Locate the cell with the specified text and output its (X, Y) center coordinate. 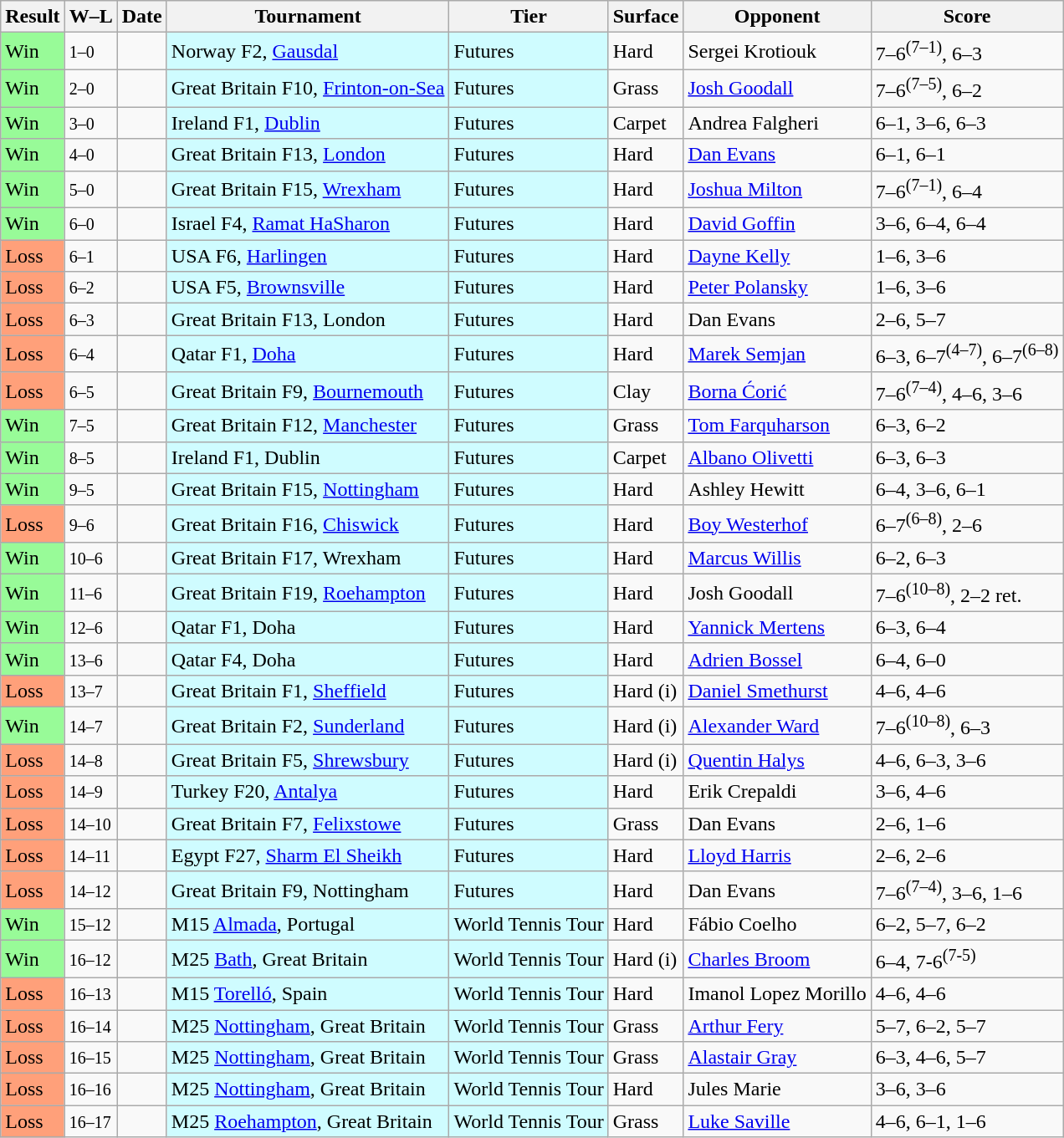
2–0 (90, 89)
2–6, 5–7 (967, 319)
16–12 (90, 960)
6–2, 5–7, 6–2 (967, 925)
Daniel Smethurst (777, 691)
Norway F2, Gausdal (308, 52)
M15 Torelló, Spain (308, 993)
Marcus Willis (777, 559)
Clay (646, 391)
11–6 (90, 594)
Score (967, 17)
USA F5, Brownsville (308, 288)
Alexander Ward (777, 726)
Erik Crepaldi (777, 792)
Turkey F20, Antalya (308, 792)
Great Britain F16, Chiswick (308, 523)
9–6 (90, 523)
Borna Ćorić (777, 391)
Peter Polansky (777, 288)
6–3, 6–2 (967, 426)
7–6(7–4), 4–6, 3–6 (967, 391)
16–16 (90, 1090)
Tom Farquharson (777, 426)
6–2 (90, 288)
Sergei Krotiouk (777, 52)
Surface (646, 17)
3–6, 6–4, 6–4 (967, 224)
Great Britain F17, Wrexham (308, 559)
Adrien Bossel (777, 659)
Great Britain F9, Nottingham (308, 890)
14–11 (90, 855)
M25 Bath, Great Britain (308, 960)
6–3, 4–6, 5–7 (967, 1058)
10–6 (90, 559)
Qatar F4, Doha (308, 659)
5–7, 6–2, 5–7 (967, 1026)
Arthur Fery (777, 1026)
4–6, 6–1, 1–6 (967, 1121)
16–17 (90, 1121)
14–12 (90, 890)
8–5 (90, 457)
Luke Saville (777, 1121)
Date (142, 17)
4–6, 6–3, 3–6 (967, 760)
Great Britain F15, Nottingham (308, 489)
6–1, 3–6, 6–3 (967, 123)
12–6 (90, 627)
Quentin Halys (777, 760)
Jules Marie (777, 1090)
14–10 (90, 824)
3–0 (90, 123)
6–3, 6–3 (967, 457)
Result (33, 17)
14–9 (90, 792)
3–6, 4–6 (967, 792)
14–8 (90, 760)
M25 Roehampton, Great Britain (308, 1121)
6–3, 6–7(4–7), 6–7(6–8) (967, 355)
Joshua Milton (777, 189)
3–6, 3–6 (967, 1090)
Tier (529, 17)
7–5 (90, 426)
7–6(7–1), 6–4 (967, 189)
6–5 (90, 391)
Yannick Mertens (777, 627)
USA F6, Harlingen (308, 256)
7–6(10–8), 6–3 (967, 726)
Dayne Kelly (777, 256)
6–7(6–8), 2–6 (967, 523)
Andrea Falgheri (777, 123)
4–0 (90, 155)
1–0 (90, 52)
2–6, 2–6 (967, 855)
Egypt F27, Sharm El Sheikh (308, 855)
7–6(10–8), 2–2 ret. (967, 594)
Israel F4, Ramat HaSharon (308, 224)
Fábio Coelho (777, 925)
W–L (90, 17)
7–6(7–5), 6–2 (967, 89)
Great Britain F19, Roehampton (308, 594)
6–1 (90, 256)
Great Britain F12, Manchester (308, 426)
Great Britain F1, Sheffield (308, 691)
7–6(7–1), 6–3 (967, 52)
9–5 (90, 489)
16–13 (90, 993)
Great Britain F15, Wrexham (308, 189)
M15 Almada, Portugal (308, 925)
2–6, 1–6 (967, 824)
7–6(7–4), 3–6, 1–6 (967, 890)
6–1, 6–1 (967, 155)
15–12 (90, 925)
13–6 (90, 659)
6–4, 7-6(7-5) (967, 960)
Opponent (777, 17)
Tournament (308, 17)
Marek Semjan (777, 355)
Great Britain F2, Sunderland (308, 726)
Imanol Lopez Morillo (777, 993)
5–0 (90, 189)
Charles Broom (777, 960)
Great Britain F9, Bournemouth (308, 391)
6–3, 6–4 (967, 627)
6–4 (90, 355)
Ashley Hewitt (777, 489)
6–0 (90, 224)
14–7 (90, 726)
Great Britain F7, Felixstowe (308, 824)
Lloyd Harris (777, 855)
Alastair Gray (777, 1058)
6–4, 6–0 (967, 659)
6–2, 6–3 (967, 559)
David Goffin (777, 224)
Great Britain F5, Shrewsbury (308, 760)
Albano Olivetti (777, 457)
Great Britain F10, Frinton-on-Sea (308, 89)
Boy Westerhof (777, 523)
16–15 (90, 1058)
6–4, 3–6, 6–1 (967, 489)
6–3 (90, 319)
16–14 (90, 1026)
13–7 (90, 691)
